Capture the cell that displays the provided text and extract its [x, y] central coordinate. 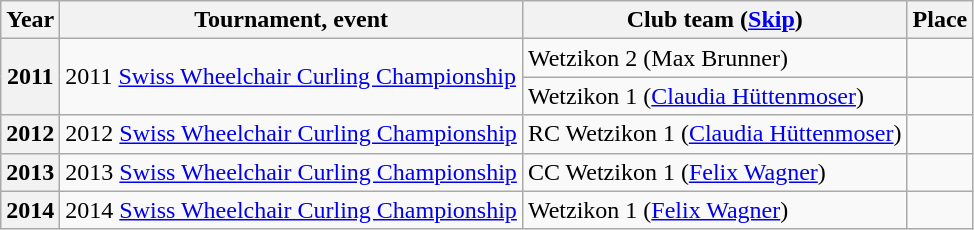
Place [940, 20]
2011 [30, 77]
Wetzikon 1 (Felix Wagner) [714, 210]
Wetzikon 1 (Claudia Hüttenmoser) [714, 96]
2012 Swiss Wheelchair Curling Championship [292, 134]
Club team (Skip) [714, 20]
2012 [30, 134]
Wetzikon 2 (Max Brunner) [714, 58]
2013 [30, 172]
RC Wetzikon 1 (Claudia Hüttenmoser) [714, 134]
2014 Swiss Wheelchair Curling Championship [292, 210]
Year [30, 20]
2013 Swiss Wheelchair Curling Championship [292, 172]
Tournament, event [292, 20]
2011 Swiss Wheelchair Curling Championship [292, 77]
2014 [30, 210]
CC Wetzikon 1 (Felix Wagner) [714, 172]
